Search for the cell housing the specified text and yield its (x, y) center coordinate. 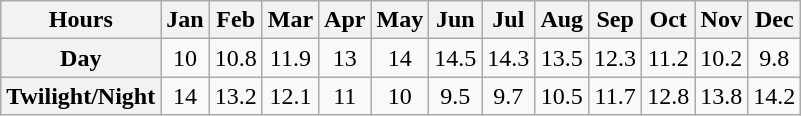
9.7 (508, 96)
Feb (236, 20)
14.3 (508, 58)
Hours (81, 20)
Jul (508, 20)
May (400, 20)
11.2 (668, 58)
10.2 (722, 58)
11 (345, 96)
Jan (185, 20)
Dec (774, 20)
9.8 (774, 58)
14.2 (774, 96)
12.1 (290, 96)
Aug (562, 20)
13.5 (562, 58)
Nov (722, 20)
11.9 (290, 58)
Sep (616, 20)
13 (345, 58)
Mar (290, 20)
12.8 (668, 96)
14.5 (456, 58)
13.8 (722, 96)
10.8 (236, 58)
Day (81, 58)
12.3 (616, 58)
Apr (345, 20)
Oct (668, 20)
Jun (456, 20)
9.5 (456, 96)
13.2 (236, 96)
11.7 (616, 96)
Twilight/Night (81, 96)
10.5 (562, 96)
